Return (x, y) of the center of cell containing provided text 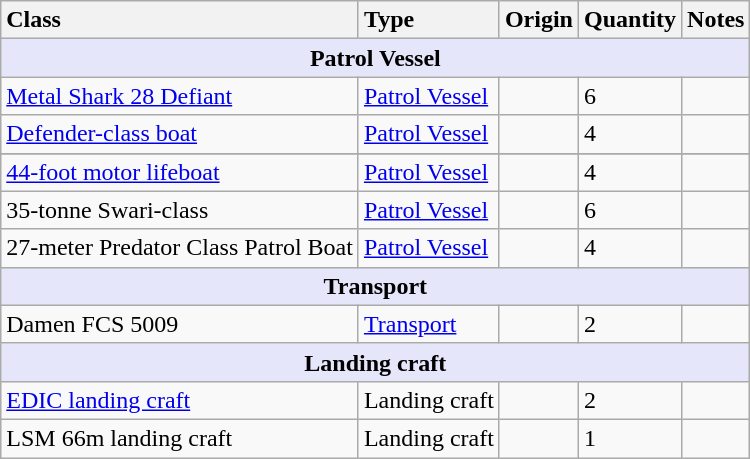
44-foot motor lifeboat (180, 172)
Defender-class boat (180, 134)
Metal Shark 28 Defiant (180, 96)
27-meter Predator Class Patrol Boat (180, 248)
1 (630, 438)
Origin (538, 20)
35-tonne Swari-class (180, 210)
EDIC landing craft (180, 400)
LSM 66m landing craft (180, 438)
Type (428, 20)
Damen FCS 5009 (180, 324)
Notes (716, 20)
Class (180, 20)
Quantity (630, 20)
